Locate the cell with the specified text and output its (X, Y) center coordinate. 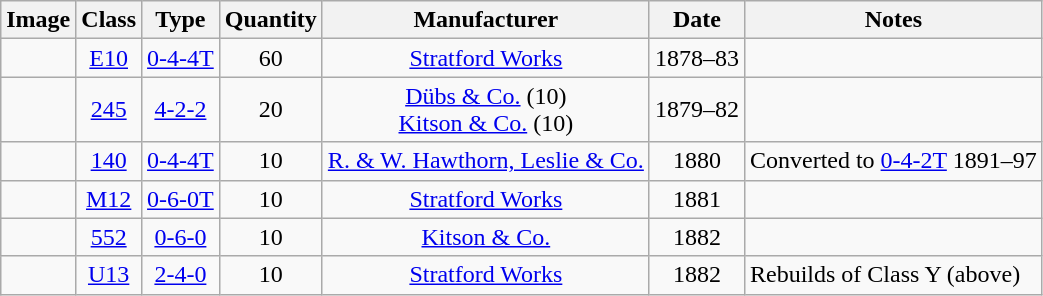
1881 (696, 199)
2-4-0 (181, 275)
245 (109, 110)
20 (270, 110)
Rebuilds of Class Y (above) (893, 275)
1880 (696, 161)
Type (181, 20)
140 (109, 161)
4-2-2 (181, 110)
Notes (893, 20)
0-6-0 (181, 237)
Manufacturer (486, 20)
E10 (109, 58)
552 (109, 237)
Class (109, 20)
Converted to 0-4-2T 1891–97 (893, 161)
Date (696, 20)
R. & W. Hawthorn, Leslie & Co. (486, 161)
Image (38, 20)
1878–83 (696, 58)
U13 (109, 275)
60 (270, 58)
0-6-0T (181, 199)
Kitson & Co. (486, 237)
Dübs & Co. (10)Kitson & Co. (10) (486, 110)
M12 (109, 199)
Quantity (270, 20)
1879–82 (696, 110)
